Output the (x, y) coordinate of the center of the cell containing the given text.  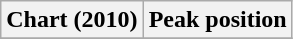
Chart (2010) (72, 20)
Peak position (218, 20)
